Extract the (x, y) coordinate from the center of the cell holding the provided text.  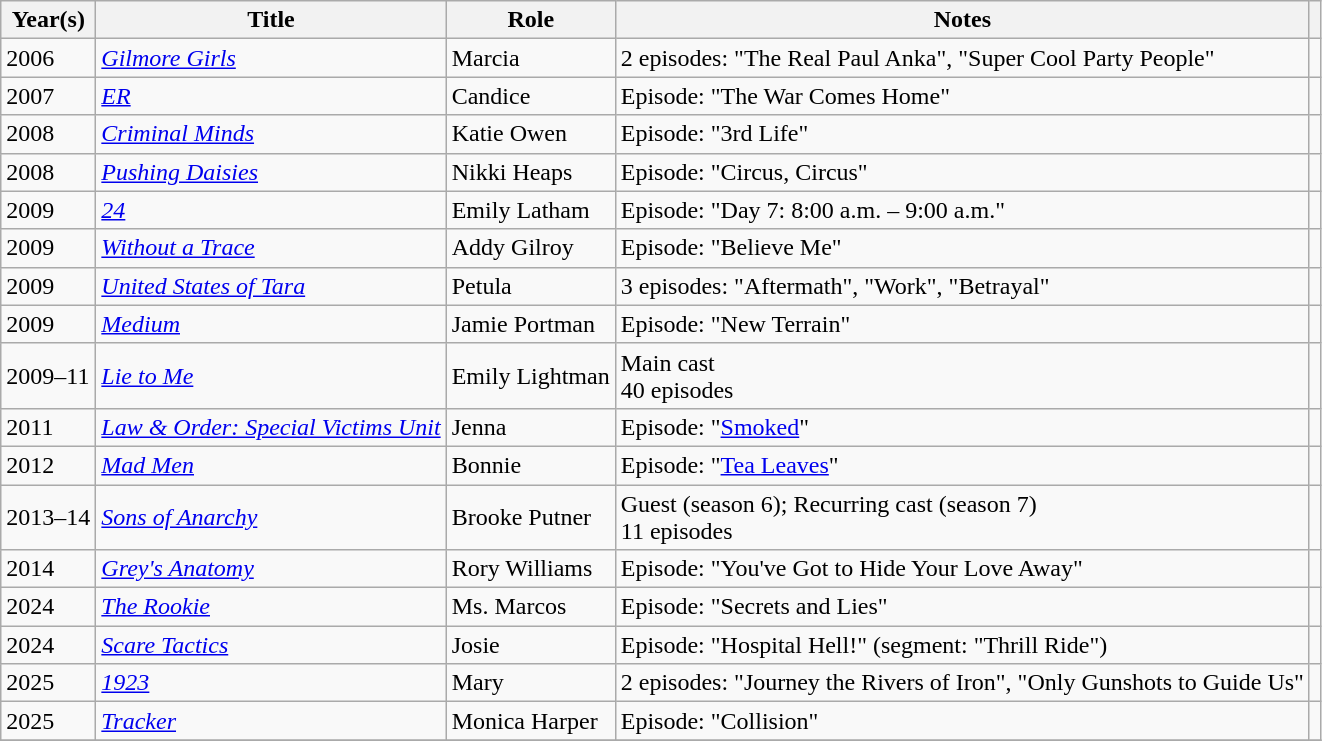
Main cast40 episodes (962, 376)
Mad Men (271, 465)
Sons of Anarchy (271, 516)
Brooke Putner (530, 516)
Emily Lightman (530, 376)
2006 (48, 58)
Episode: "Believe Me" (962, 248)
2012 (48, 465)
Jamie Portman (530, 324)
2 episodes: "Journey the Rivers of Iron", "Only Gunshots to Guide Us" (962, 683)
Mary (530, 683)
Jenna (530, 427)
Emily Latham (530, 210)
Medium (271, 324)
Josie (530, 645)
Law & Order: Special Victims Unit (271, 427)
Episode: "Circus, Circus" (962, 172)
2 episodes: "The Real Paul Anka", "Super Cool Party People" (962, 58)
Episode: "The War Comes Home" (962, 96)
Scare Tactics (271, 645)
Role (530, 20)
Grey's Anatomy (271, 569)
Title (271, 20)
2007 (48, 96)
Monica Harper (530, 721)
Episode: "Tea Leaves" (962, 465)
United States of Tara (271, 286)
Episode: "New Terrain" (962, 324)
Episode: "Day 7: 8:00 a.m. – 9:00 a.m." (962, 210)
Bonnie (530, 465)
Episode: "Hospital Hell!" (segment: "Thrill Ride") (962, 645)
2011 (48, 427)
Episode: "Secrets and Lies" (962, 607)
Episode: "Collision" (962, 721)
Without a Trace (271, 248)
Petula (530, 286)
Criminal Minds (271, 134)
Addy Gilroy (530, 248)
Pushing Daisies (271, 172)
Ms. Marcos (530, 607)
2009–11 (48, 376)
2013–14 (48, 516)
Candice (530, 96)
2014 (48, 569)
Episode: "Smoked" (962, 427)
ER (271, 96)
1923 (271, 683)
Marcia (530, 58)
The Rookie (271, 607)
Notes (962, 20)
Episode: "You've Got to Hide Your Love Away" (962, 569)
Year(s) (48, 20)
Katie Owen (530, 134)
Tracker (271, 721)
Lie to Me (271, 376)
Episode: "3rd Life" (962, 134)
3 episodes: "Aftermath", "Work", "Betrayal" (962, 286)
Gilmore Girls (271, 58)
Rory Williams (530, 569)
24 (271, 210)
Guest (season 6); Recurring cast (season 7)11 episodes (962, 516)
Nikki Heaps (530, 172)
